Return the (x, y) coordinate for the center point of the cell that contains the specified text.  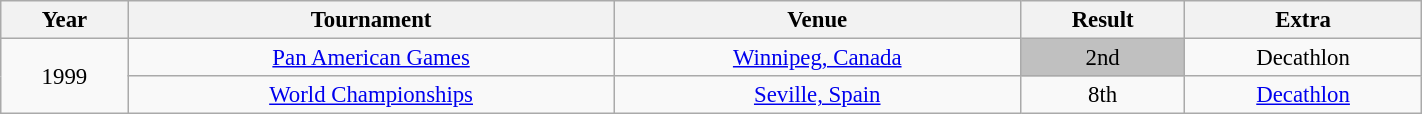
Year (64, 20)
Tournament (371, 20)
Winnipeg, Canada (817, 58)
World Championships (371, 95)
Result (1102, 20)
Seville, Spain (817, 95)
Venue (817, 20)
Extra (1303, 20)
1999 (64, 76)
8th (1102, 95)
2nd (1102, 58)
Pan American Games (371, 58)
